From the cell containing the given text, extract its center point as [x, y] coordinate. 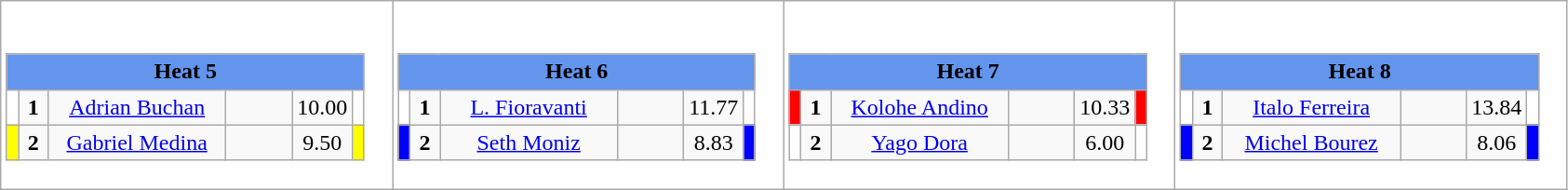
Heat 8 [1360, 72]
Kolohe Andino [919, 107]
Michel Bourez [1312, 142]
Heat 7 1 Kolohe Andino 10.33 2 Yago Dora 6.00 [979, 95]
Heat 7 [968, 72]
Heat 5 [185, 72]
Heat 6 1 L. Fioravanti 11.77 2 Seth Moniz 8.83 [588, 95]
Adrian Buchan [138, 107]
8.06 [1496, 142]
11.77 [714, 107]
Yago Dora [919, 142]
8.83 [714, 142]
Heat 6 [577, 72]
13.84 [1496, 107]
Heat 8 1 Italo Ferreira 13.84 2 Michel Bourez 8.06 [1372, 95]
L. Fioravanti [529, 107]
Heat 5 1 Adrian Buchan 10.00 2 Gabriel Medina 9.50 [197, 95]
10.00 [322, 107]
9.50 [322, 142]
Italo Ferreira [1312, 107]
6.00 [1106, 142]
Seth Moniz [529, 142]
Gabriel Medina [138, 142]
10.33 [1106, 107]
